Identify which cell holds the provided text, then report its (x, y) central coordinate. 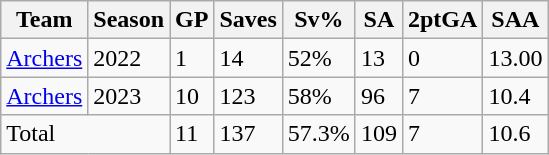
10.4 (516, 96)
2ptGA (442, 20)
2022 (129, 58)
137 (248, 134)
10 (192, 96)
13.00 (516, 58)
13 (378, 58)
Team (44, 20)
1 (192, 58)
14 (248, 58)
58% (318, 96)
10.6 (516, 134)
SAA (516, 20)
123 (248, 96)
57.3% (318, 134)
0 (442, 58)
2023 (129, 96)
Total (86, 134)
52% (318, 58)
11 (192, 134)
GP (192, 20)
Saves (248, 20)
96 (378, 96)
Season (129, 20)
SA (378, 20)
Sv% (318, 20)
109 (378, 134)
